Extract the [X, Y] coordinate from the center of the cell holding the provided text.  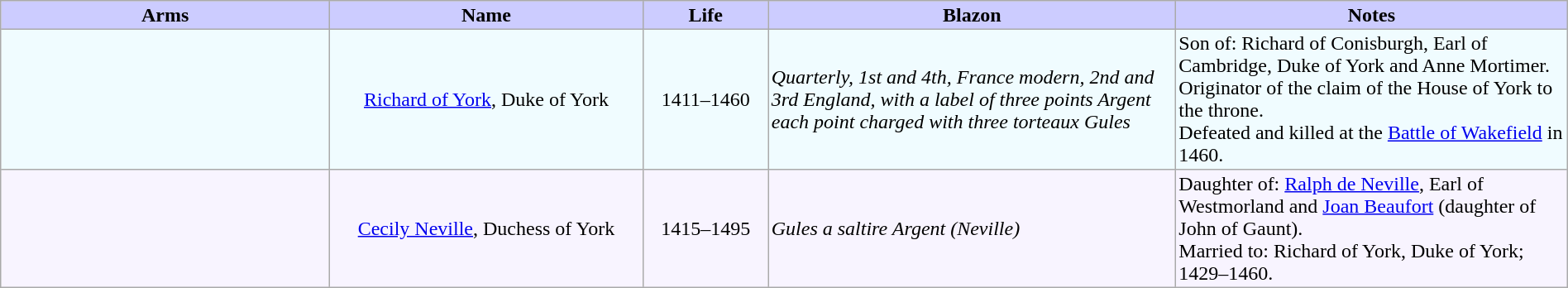
Name [486, 15]
1415–1495 [705, 228]
1411–1460 [705, 99]
Quarterly, 1st and 4th, France modern, 2nd and 3rd England, with a label of three points Argent each point charged with three torteaux Gules [973, 99]
Arms [165, 15]
Notes [1372, 15]
Richard of York, Duke of York [486, 99]
Cecily Neville, Duchess of York [486, 228]
Gules a saltire Argent (Neville) [973, 228]
Blazon [973, 15]
Life [705, 15]
